Output the [x, y] coordinate of the center of the cell containing the given text.  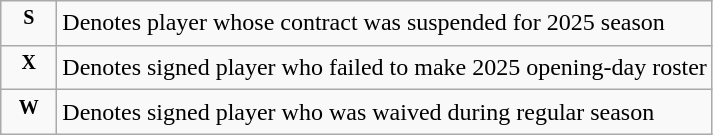
Denotes signed player who was waived during regular season [385, 112]
Denotes signed player who failed to make 2025 opening-day roster [385, 68]
S [29, 24]
Denotes player whose contract was suspended for 2025 season [385, 24]
X [29, 68]
W [29, 112]
